Extract the [X, Y] coordinate from the center of the cell holding the provided text.  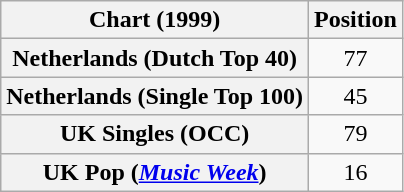
Position [356, 20]
45 [356, 96]
Netherlands (Single Top 100) [155, 96]
77 [356, 58]
16 [356, 172]
UK Singles (OCC) [155, 134]
Netherlands (Dutch Top 40) [155, 58]
Chart (1999) [155, 20]
79 [356, 134]
UK Pop (Music Week) [155, 172]
